Find where the given text appears and provide that cell's center as (X, Y) coordinate. 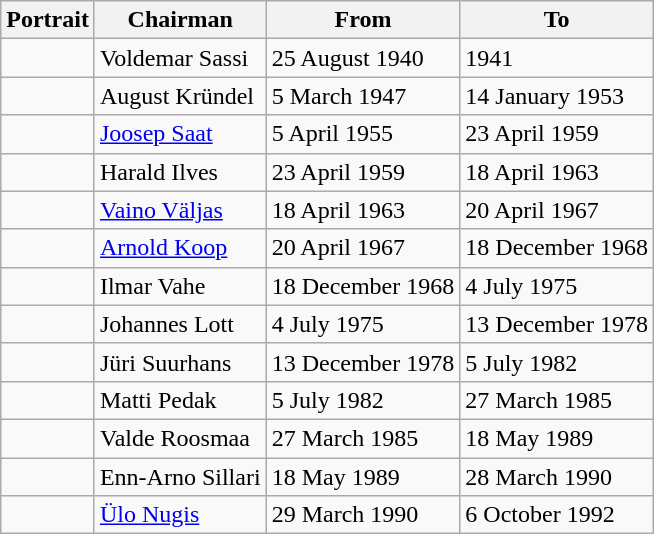
28 March 1990 (557, 477)
Valde Roosmaa (180, 438)
29 March 1990 (363, 515)
From (363, 20)
Joosep Saat (180, 134)
Voldemar Sassi (180, 58)
Vaino Väljas (180, 210)
Jüri Suurhans (180, 362)
1941 (557, 58)
Arnold Koop (180, 248)
Harald Ilves (180, 172)
Portrait (48, 20)
Enn-Arno Sillari (180, 477)
5 March 1947 (363, 96)
Chairman (180, 20)
To (557, 20)
14 January 1953 (557, 96)
August Kründel (180, 96)
Matti Pedak (180, 400)
Ülo Nugis (180, 515)
6 October 1992 (557, 515)
Ilmar Vahe (180, 286)
25 August 1940 (363, 58)
5 April 1955 (363, 134)
Johannes Lott (180, 324)
